Locate the cell with the specified text and output its (x, y) center coordinate. 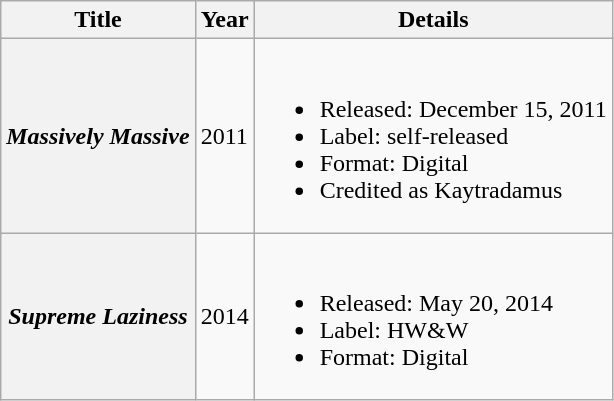
Released: May 20, 2014Label: HW&WFormat: Digital (433, 316)
2014 (224, 316)
2011 (224, 136)
Title (98, 20)
Released: December 15, 2011Label: self-releasedFormat: DigitalCredited as Kaytradamus (433, 136)
Year (224, 20)
Supreme Laziness (98, 316)
Details (433, 20)
Massively Massive (98, 136)
